Capture the cell that displays the provided text and extract its (x, y) central coordinate. 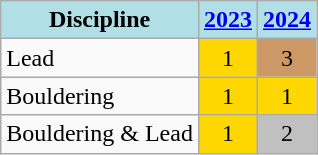
Bouldering & Lead (100, 134)
2023 (228, 20)
Discipline (100, 20)
2024 (288, 20)
2 (288, 134)
3 (288, 58)
Lead (100, 58)
Bouldering (100, 96)
